Output the (X, Y) coordinate of the center of the cell containing the given text.  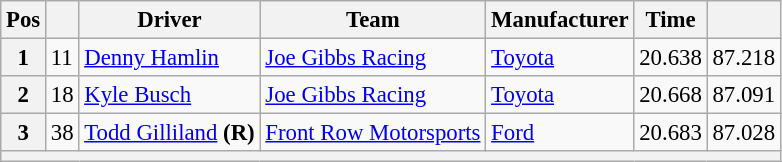
11 (62, 58)
Driver (170, 20)
1 (24, 58)
2 (24, 95)
Ford (560, 133)
Manufacturer (560, 20)
87.218 (744, 58)
87.028 (744, 133)
Pos (24, 20)
Kyle Busch (170, 95)
3 (24, 133)
Todd Gilliland (R) (170, 133)
20.668 (670, 95)
38 (62, 133)
Team (373, 20)
20.683 (670, 133)
87.091 (744, 95)
18 (62, 95)
20.638 (670, 58)
Denny Hamlin (170, 58)
Front Row Motorsports (373, 133)
Time (670, 20)
